From the cell containing the given text, extract its center point as (x, y) coordinate. 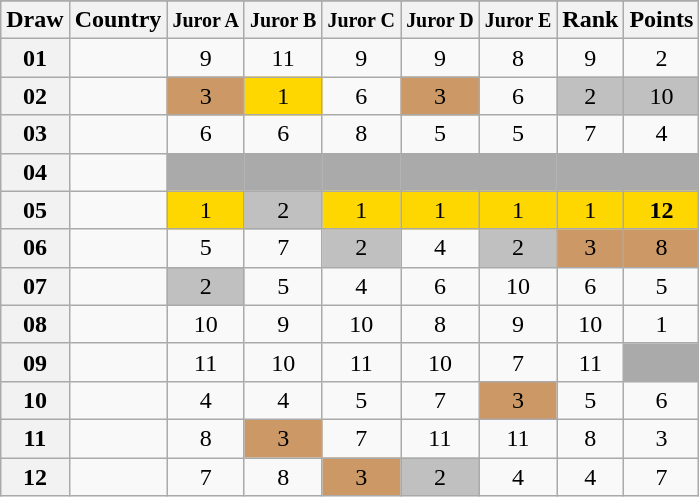
08 (35, 324)
04 (35, 172)
01 (35, 58)
Draw (35, 20)
06 (35, 248)
Juror E (518, 20)
02 (35, 96)
Juror C (362, 20)
Juror A (206, 20)
Points (662, 20)
03 (35, 134)
Country (118, 20)
Rank (590, 20)
Juror D (440, 20)
Juror B (283, 20)
09 (35, 362)
05 (35, 210)
07 (35, 286)
